From the cell containing the given text, extract its center point as [x, y] coordinate. 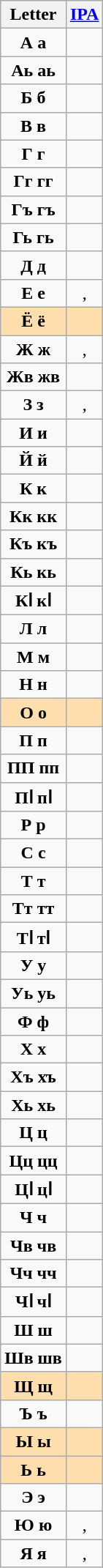
Хъ хъ [34, 1077]
Гь гь [34, 237]
Гъ гъ [34, 209]
Д д [34, 265]
Чч чч [34, 1274]
Пӏ пӏ [34, 797]
Хь хь [34, 1105]
Н н [34, 685]
ПП пп [34, 768]
Т т [34, 881]
Ш ш [34, 1330]
Тӏ тӏ [34, 937]
Кь кь [34, 572]
Ч ч [34, 1217]
Я я [34, 1553]
Уь уь [34, 993]
Гг гг [34, 182]
И и [34, 433]
Жв жв [34, 377]
Ж ж [34, 349]
Кк кк [34, 516]
Ы ы [34, 1441]
Ф ф [34, 1022]
Аь аь [34, 70]
Ь ь [34, 1470]
Б б [34, 98]
О о [34, 713]
М м [34, 657]
А а [34, 42]
Чӏ чӏ [34, 1302]
Ъ ъ [34, 1413]
Й й [34, 461]
Е е [34, 293]
Л л [34, 629]
Кӏ кӏ [34, 601]
Къ къ [34, 544]
Г г [34, 154]
Цц цц [34, 1161]
Р р [34, 825]
П п [34, 740]
З з [34, 405]
Шв шв [34, 1358]
Цӏ цӏ [34, 1189]
Щ щ [34, 1386]
Ц ц [34, 1133]
У у [34, 965]
Х х [34, 1049]
IPA [85, 15]
Letter [34, 15]
Чв чв [34, 1246]
В в [34, 126]
Тт тт [34, 909]
Ю ю [34, 1526]
С с [34, 853]
Э э [34, 1498]
К к [34, 488]
Ё ё [34, 321]
